For the text-containing cell, return its midpoint in [x, y] coordinate format. 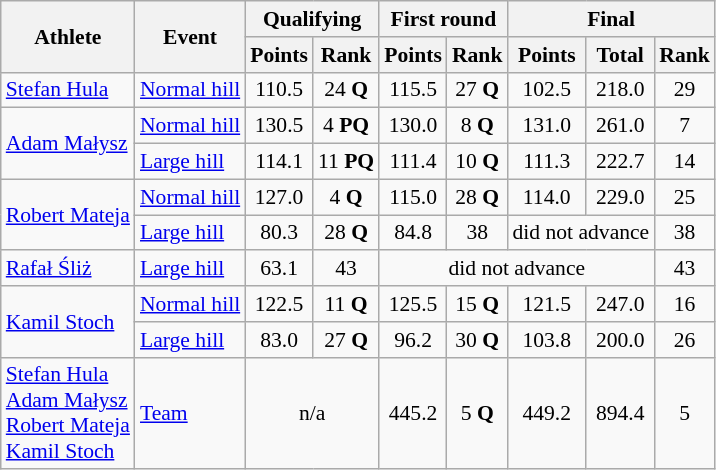
125.5 [413, 304]
Stefan Hula [68, 90]
5 [684, 413]
200.0 [620, 340]
445.2 [413, 413]
First round [443, 19]
218.0 [620, 90]
Kamil Stoch [68, 322]
83.0 [279, 340]
127.0 [279, 197]
24 Q [346, 90]
261.0 [620, 126]
5 Q [478, 413]
114.1 [279, 162]
63.1 [279, 269]
121.5 [546, 304]
4 Q [346, 197]
80.3 [279, 233]
894.4 [620, 413]
111.4 [413, 162]
11 PQ [346, 162]
Rafał Śliż [68, 269]
7 [684, 126]
4 PQ [346, 126]
Qualifying [312, 19]
Robert Mateja [68, 214]
Team [190, 413]
n/a [312, 413]
247.0 [620, 304]
15 Q [478, 304]
114.0 [546, 197]
14 [684, 162]
Event [190, 36]
122.5 [279, 304]
130.5 [279, 126]
16 [684, 304]
Total [620, 55]
8 Q [478, 126]
110.5 [279, 90]
84.8 [413, 233]
115.0 [413, 197]
222.7 [620, 162]
130.0 [413, 126]
29 [684, 90]
25 [684, 197]
103.8 [546, 340]
Adam Małysz [68, 144]
102.5 [546, 90]
115.5 [413, 90]
10 Q [478, 162]
Final [610, 19]
96.2 [413, 340]
30 Q [478, 340]
111.3 [546, 162]
11 Q [346, 304]
449.2 [546, 413]
131.0 [546, 126]
229.0 [620, 197]
26 [684, 340]
Stefan Hula Adam MałyszRobert MatejaKamil Stoch [68, 413]
Athlete [68, 36]
